Detect which cell encompasses the target text, then output its [X, Y] center coordinate. 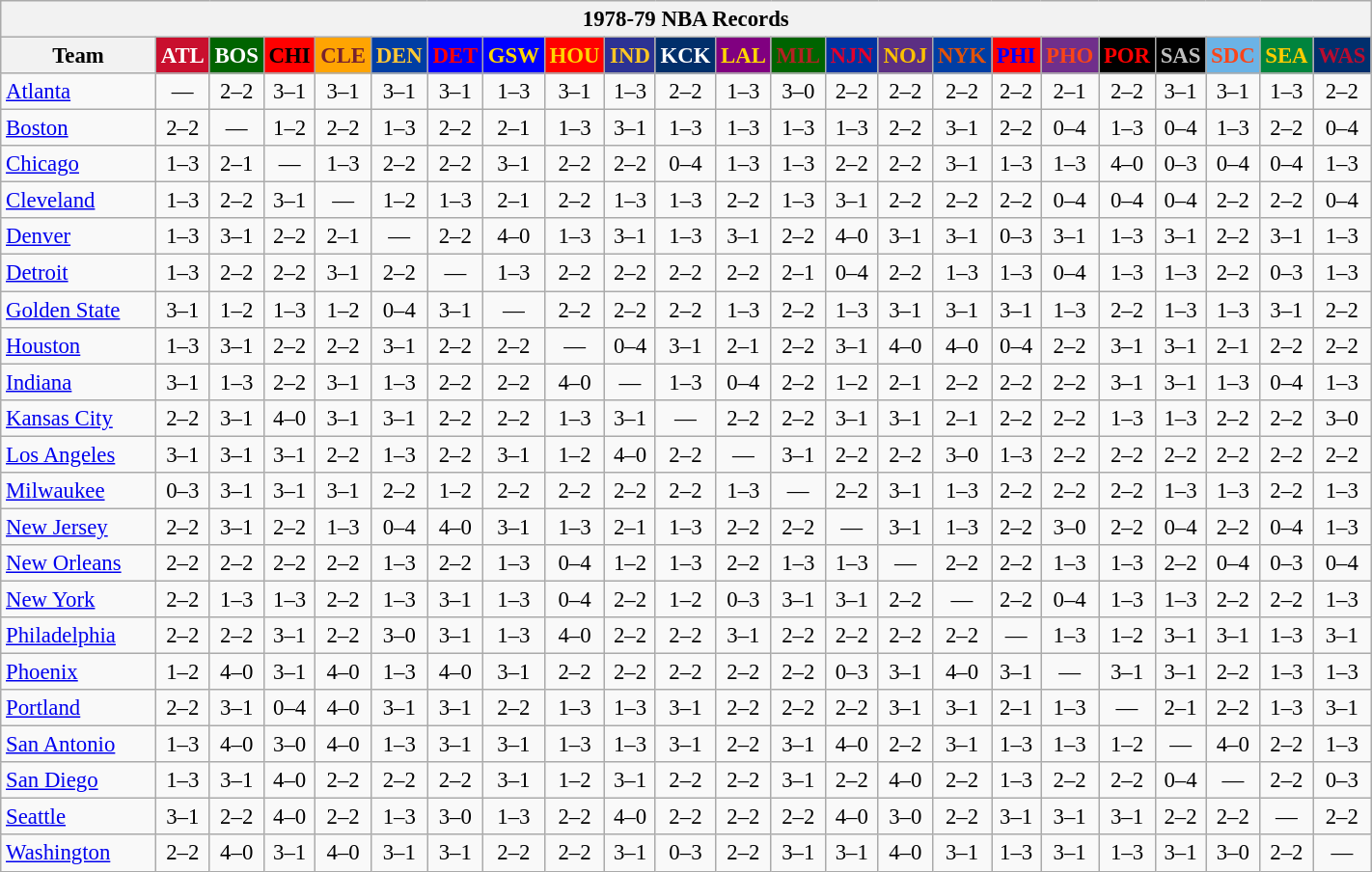
Chicago [79, 164]
GSW [514, 56]
NOJ [905, 56]
Atlanta [79, 92]
NYK [961, 56]
Los Angeles [79, 454]
Detroit [79, 273]
HOU [575, 56]
San Antonio [79, 745]
LAL [743, 56]
Cleveland [79, 201]
Washington [79, 854]
SAS [1180, 56]
Golden State [79, 310]
New Orleans [79, 563]
DET [455, 56]
IND [630, 56]
PHI [1017, 56]
BOS [236, 56]
New Jersey [79, 527]
DEN [399, 56]
Philadelphia [79, 636]
POR [1127, 56]
CHI [289, 56]
MIL [798, 56]
SDC [1233, 56]
Indiana [79, 382]
Milwaukee [79, 491]
Boston [79, 128]
Portland [79, 708]
KCK [685, 56]
Houston [79, 345]
Kansas City [79, 418]
PHO [1070, 56]
WAS [1342, 56]
NJN [851, 56]
San Diego [79, 780]
1978-79 NBA Records [686, 19]
SEA [1287, 56]
Denver [79, 236]
Team [79, 56]
ATL [182, 56]
New York [79, 599]
Phoenix [79, 672]
CLE [343, 56]
Seattle [79, 817]
